Identify which cell holds the provided text, then report its [x, y] central coordinate. 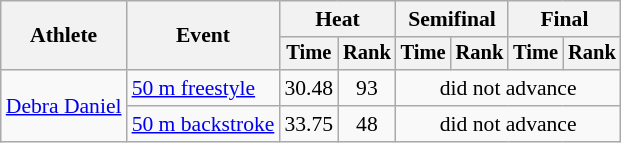
50 m backstroke [204, 124]
Heat [337, 19]
50 m freestyle [204, 88]
Debra Daniel [64, 106]
93 [367, 88]
33.75 [308, 124]
Athlete [64, 36]
Event [204, 36]
Final [564, 19]
Semifinal [452, 19]
48 [367, 124]
30.48 [308, 88]
